From the cell containing the given text, extract its center point as [x, y] coordinate. 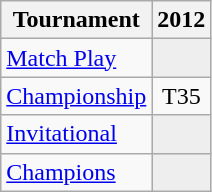
2012 [182, 20]
Championship [76, 96]
T35 [182, 96]
Invitational [76, 134]
Champions [76, 172]
Match Play [76, 58]
Tournament [76, 20]
